Find where the given text appears and provide that cell's center as [x, y] coordinate. 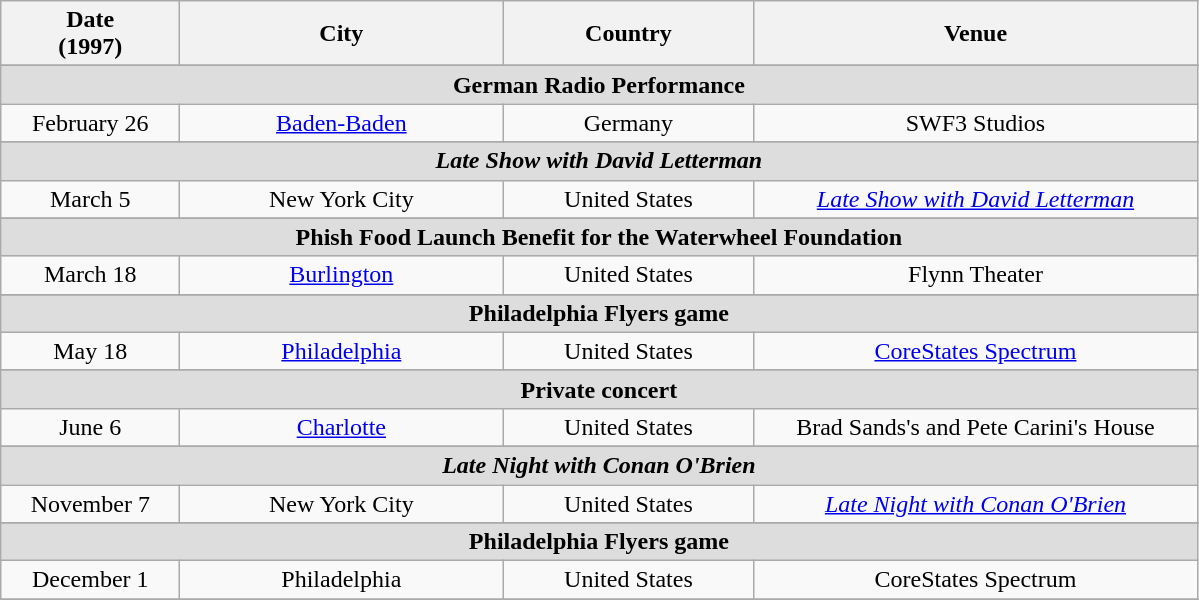
City [342, 34]
Burlington [342, 275]
Venue [976, 34]
Brad Sands's and Pete Carini's House [976, 427]
February 26 [90, 123]
Date(1997) [90, 34]
Phish Food Launch Benefit for the Waterwheel Foundation [599, 237]
Flynn Theater [976, 275]
Charlotte [342, 427]
German Radio Performance [599, 85]
SWF3 Studios [976, 123]
Germany [628, 123]
May 18 [90, 351]
March 5 [90, 199]
June 6 [90, 427]
March 18 [90, 275]
Baden-Baden [342, 123]
Country [628, 34]
Private concert [599, 389]
November 7 [90, 503]
December 1 [90, 580]
